Return the (x, y) coordinate for the center point of the cell that contains the specified text.  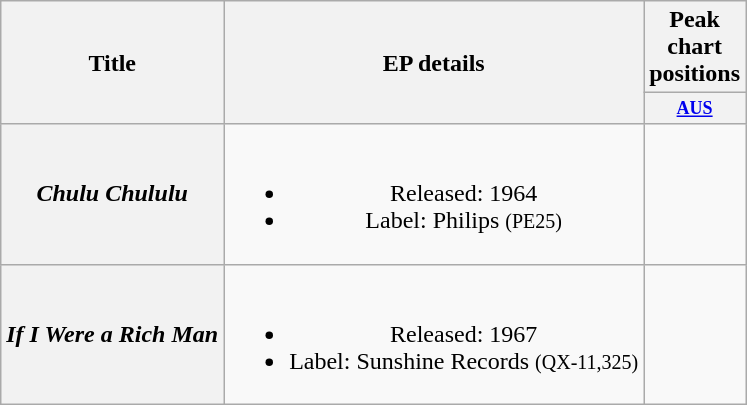
Released: 1967Label: Sunshine Records (QX-11,325) (434, 334)
AUS (695, 108)
Chulu Chululu (112, 194)
EP details (434, 62)
If I Were a Rich Man (112, 334)
Released: 1964Label: Philips (PE25) (434, 194)
Peak chart positions (695, 47)
Title (112, 62)
